Locate the cell with the specified text and output its (x, y) center coordinate. 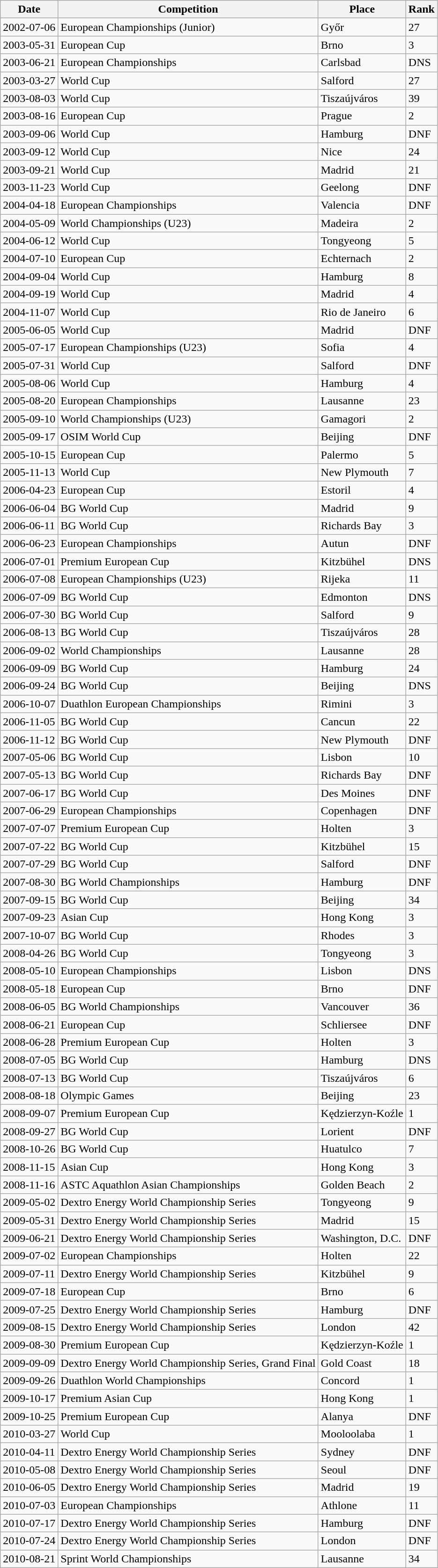
2008-04-26 (29, 953)
2006-07-01 (29, 562)
Lorient (362, 1131)
2010-08-21 (29, 1559)
Estoril (362, 490)
Valencia (362, 205)
2009-08-15 (29, 1327)
2008-09-07 (29, 1114)
2006-07-08 (29, 579)
2006-09-24 (29, 686)
2008-06-28 (29, 1042)
Seoul (362, 1470)
2008-05-18 (29, 989)
Gamagori (362, 419)
8 (422, 277)
Athlone (362, 1505)
Carlsbad (362, 63)
2009-08-30 (29, 1345)
Prague (362, 116)
39 (422, 98)
2005-09-10 (29, 419)
2008-06-05 (29, 1006)
2010-05-08 (29, 1470)
Győr (362, 27)
2010-07-03 (29, 1505)
Duathlon European Championships (188, 704)
2009-07-11 (29, 1274)
Cancun (362, 722)
Washington, D.C. (362, 1238)
Sydney (362, 1452)
2008-05-10 (29, 971)
2006-09-02 (29, 650)
OSIM World Cup (188, 437)
2008-06-21 (29, 1024)
2007-06-29 (29, 811)
2010-04-11 (29, 1452)
36 (422, 1006)
2009-06-21 (29, 1238)
2006-09-09 (29, 668)
19 (422, 1488)
2005-07-17 (29, 348)
2006-11-12 (29, 739)
2004-06-12 (29, 241)
2009-10-25 (29, 1416)
2007-09-15 (29, 900)
2005-06-05 (29, 330)
2007-10-07 (29, 935)
2007-09-23 (29, 918)
2006-06-04 (29, 508)
2007-06-17 (29, 793)
Duathlon World Championships (188, 1381)
10 (422, 757)
Rijeka (362, 579)
2005-08-06 (29, 383)
2003-11-23 (29, 187)
Dextro Energy World Championship Series, Grand Final (188, 1363)
Des Moines (362, 793)
Vancouver (362, 1006)
Concord (362, 1381)
2009-07-18 (29, 1291)
2009-10-17 (29, 1399)
2008-11-15 (29, 1167)
2008-10-26 (29, 1149)
Rhodes (362, 935)
2003-08-16 (29, 116)
2009-05-02 (29, 1203)
2002-07-06 (29, 27)
2003-03-27 (29, 80)
18 (422, 1363)
2005-10-15 (29, 454)
2004-04-18 (29, 205)
2003-09-06 (29, 134)
2008-08-18 (29, 1096)
Madeira (362, 223)
Olympic Games (188, 1096)
Mooloolaba (362, 1434)
2006-04-23 (29, 490)
Palermo (362, 454)
Rank (422, 9)
2006-06-23 (29, 544)
2006-06-11 (29, 526)
World Championships (188, 650)
2003-09-12 (29, 152)
2007-05-06 (29, 757)
2006-07-09 (29, 597)
2009-09-26 (29, 1381)
Place (362, 9)
Date (29, 9)
2004-09-19 (29, 294)
2009-07-02 (29, 1256)
Gold Coast (362, 1363)
2003-08-03 (29, 98)
Competition (188, 9)
2010-06-05 (29, 1488)
2003-09-21 (29, 169)
2009-09-09 (29, 1363)
Copenhagen (362, 811)
2008-07-13 (29, 1078)
2003-05-31 (29, 45)
Alanya (362, 1416)
2010-03-27 (29, 1434)
21 (422, 169)
2010-07-24 (29, 1541)
Sprint World Championships (188, 1559)
2005-08-20 (29, 401)
2008-07-05 (29, 1060)
Premium Asian Cup (188, 1399)
ASTC Aquathlon Asian Championships (188, 1185)
Golden Beach (362, 1185)
2007-07-07 (29, 829)
2007-07-29 (29, 864)
Nice (362, 152)
European Championships (Junior) (188, 27)
2004-11-07 (29, 312)
Huatulco (362, 1149)
2006-07-30 (29, 615)
2009-07-25 (29, 1309)
2005-09-17 (29, 437)
2006-11-05 (29, 722)
Rio de Janeiro (362, 312)
2007-05-13 (29, 775)
2007-08-30 (29, 882)
2008-09-27 (29, 1131)
Edmonton (362, 597)
2004-07-10 (29, 259)
2006-10-07 (29, 704)
2005-11-13 (29, 472)
Autun (362, 544)
2006-08-13 (29, 633)
Schliersee (362, 1024)
Geelong (362, 187)
2004-05-09 (29, 223)
2004-09-04 (29, 277)
2005-07-31 (29, 365)
2009-05-31 (29, 1220)
Sofia (362, 348)
42 (422, 1327)
2003-06-21 (29, 63)
2008-11-16 (29, 1185)
Echternach (362, 259)
2007-07-22 (29, 846)
2010-07-17 (29, 1523)
Rimini (362, 704)
